Identify which cell holds the provided text, then report its (X, Y) central coordinate. 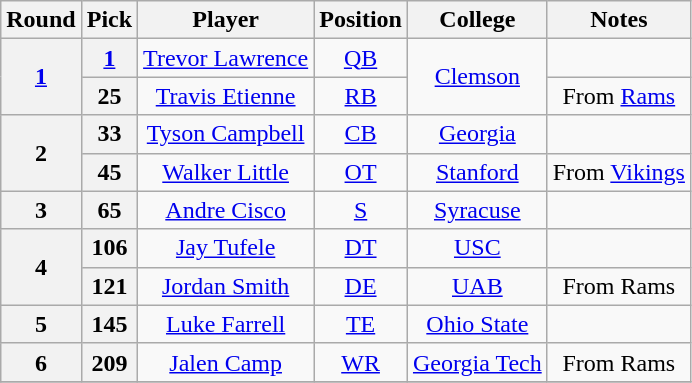
25 (109, 96)
65 (109, 210)
Position (361, 20)
TE (361, 324)
Andre Cisco (226, 210)
Clemson (477, 77)
OT (361, 172)
Ohio State (477, 324)
Jalen Camp (226, 362)
DE (361, 286)
Player (226, 20)
3 (41, 210)
2 (41, 153)
Notes (618, 20)
145 (109, 324)
CB (361, 134)
Pick (109, 20)
Syracuse (477, 210)
121 (109, 286)
College (477, 20)
6 (41, 362)
33 (109, 134)
From Vikings (618, 172)
QB (361, 58)
UAB (477, 286)
5 (41, 324)
Jay Tufele (226, 248)
Georgia (477, 134)
WR (361, 362)
106 (109, 248)
RB (361, 96)
S (361, 210)
DT (361, 248)
Luke Farrell (226, 324)
Jordan Smith (226, 286)
USC (477, 248)
Tyson Campbell (226, 134)
Trevor Lawrence (226, 58)
Round (41, 20)
Travis Etienne (226, 96)
4 (41, 267)
Walker Little (226, 172)
Stanford (477, 172)
Georgia Tech (477, 362)
209 (109, 362)
45 (109, 172)
